Provide the [x, y] coordinate of the cell's center where the given text is located.  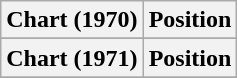
Chart (1970) [72, 20]
Chart (1971) [72, 58]
